Search for the cell housing the specified text and yield its (X, Y) center coordinate. 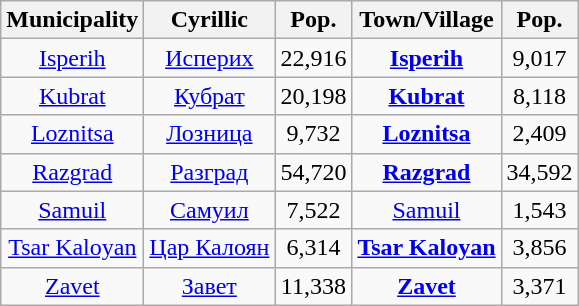
Municipality (72, 20)
22,916 (314, 58)
20,198 (314, 96)
Cyrillic (210, 20)
9,017 (540, 58)
6,314 (314, 248)
8,118 (540, 96)
Лозница (210, 134)
1,543 (540, 210)
9,732 (314, 134)
34,592 (540, 172)
Town/Village (426, 20)
7,522 (314, 210)
Самуил (210, 210)
Цар Калоян (210, 248)
3,856 (540, 248)
11,338 (314, 286)
Разград (210, 172)
Кубрат (210, 96)
2,409 (540, 134)
54,720 (314, 172)
3,371 (540, 286)
Завет (210, 286)
Исперих (210, 58)
